Pinpoint the cell where the given text exists, returning its [x, y] midpoint coordinate. 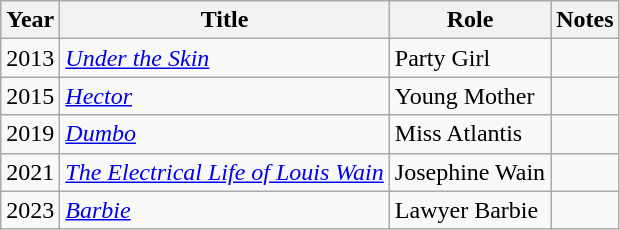
Dumbo [225, 134]
Hector [225, 96]
Year [30, 20]
Josephine Wain [470, 172]
The Electrical Life of Louis Wain [225, 172]
Young Mother [470, 96]
2015 [30, 96]
Lawyer Barbie [470, 210]
Barbie [225, 210]
Under the Skin [225, 58]
Role [470, 20]
2019 [30, 134]
2021 [30, 172]
2013 [30, 58]
Miss Atlantis [470, 134]
2023 [30, 210]
Title [225, 20]
Party Girl [470, 58]
Notes [585, 20]
